Search for the cell housing the specified text and yield its (x, y) center coordinate. 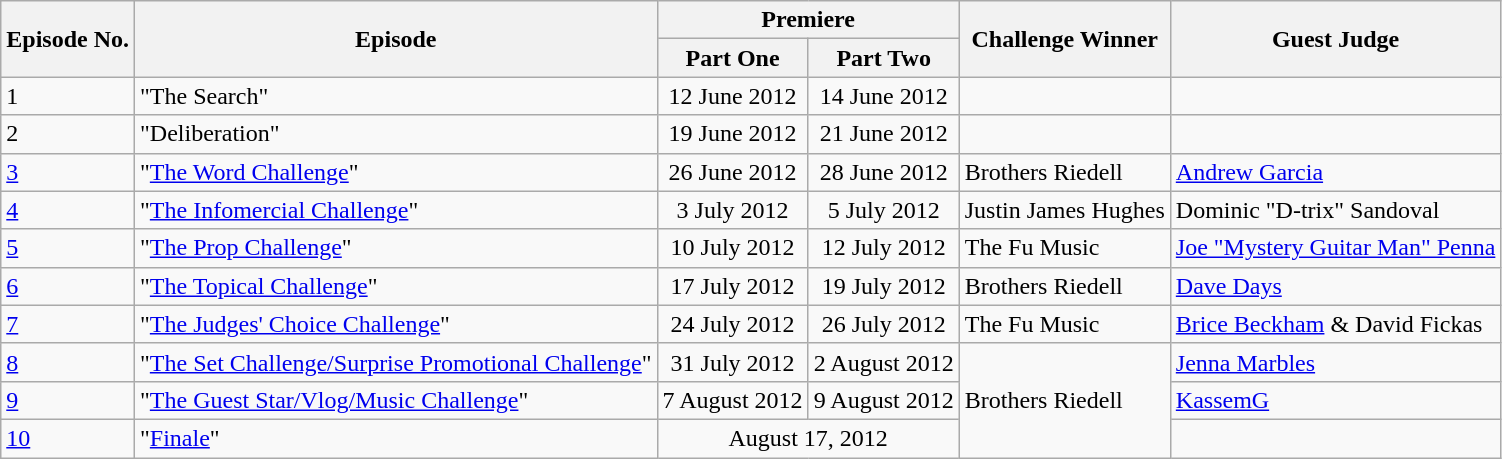
Premiere (808, 20)
28 June 2012 (884, 172)
Dominic "D-trix" Sandoval (1336, 210)
21 June 2012 (884, 134)
Joe "Mystery Guitar Man" Penna (1336, 248)
"The Infomercial Challenge" (396, 210)
26 June 2012 (732, 172)
"The Guest Star/Vlog/Music Challenge" (396, 400)
3 (68, 172)
Part One (732, 58)
31 July 2012 (732, 362)
"The Judges' Choice Challenge" (396, 324)
"The Search" (396, 96)
7 (68, 324)
"Finale" (396, 438)
14 June 2012 (884, 96)
Episode (396, 39)
Brice Beckham & David Fickas (1336, 324)
1 (68, 96)
Guest Judge (1336, 39)
19 June 2012 (732, 134)
August 17, 2012 (808, 438)
10 (68, 438)
19 July 2012 (884, 286)
Part Two (884, 58)
17 July 2012 (732, 286)
7 August 2012 (732, 400)
3 July 2012 (732, 210)
Justin James Hughes (1064, 210)
Dave Days (1336, 286)
12 July 2012 (884, 248)
"The Topical Challenge" (396, 286)
KassemG (1336, 400)
"The Prop Challenge" (396, 248)
Challenge Winner (1064, 39)
Andrew Garcia (1336, 172)
8 (68, 362)
2 August 2012 (884, 362)
Jenna Marbles (1336, 362)
5 (68, 248)
9 (68, 400)
5 July 2012 (884, 210)
24 July 2012 (732, 324)
2 (68, 134)
Episode No. (68, 39)
6 (68, 286)
4 (68, 210)
9 August 2012 (884, 400)
"Deliberation" (396, 134)
"The Word Challenge" (396, 172)
12 June 2012 (732, 96)
"The Set Challenge/Surprise Promotional Challenge" (396, 362)
10 July 2012 (732, 248)
26 July 2012 (884, 324)
